Return the [X, Y] coordinate for the center point of the cell that contains the specified text.  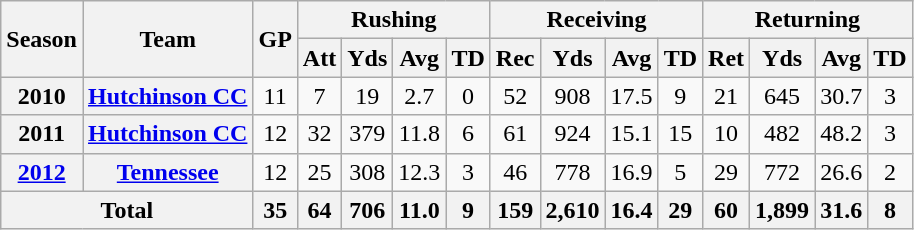
1,899 [782, 210]
7 [319, 96]
308 [368, 172]
60 [726, 210]
Att [319, 58]
12.3 [420, 172]
Rushing [394, 20]
379 [368, 134]
46 [515, 172]
64 [319, 210]
11 [275, 96]
17.5 [632, 96]
2012 [42, 172]
25 [319, 172]
2 [890, 172]
16.9 [632, 172]
645 [782, 96]
2,610 [572, 210]
924 [572, 134]
16.4 [632, 210]
26.6 [842, 172]
32 [319, 134]
0 [468, 96]
30.7 [842, 96]
778 [572, 172]
Receiving [596, 20]
31.6 [842, 210]
2.7 [420, 96]
2011 [42, 134]
772 [782, 172]
Ret [726, 58]
52 [515, 96]
Tennessee [167, 172]
15 [680, 134]
19 [368, 96]
706 [368, 210]
908 [572, 96]
10 [726, 134]
35 [275, 210]
8 [890, 210]
15.1 [632, 134]
Returning [808, 20]
21 [726, 96]
11.8 [420, 134]
48.2 [842, 134]
6 [468, 134]
Team [167, 39]
Season [42, 39]
159 [515, 210]
5 [680, 172]
61 [515, 134]
GP [275, 39]
Rec [515, 58]
2010 [42, 96]
Total [127, 210]
482 [782, 134]
11.0 [420, 210]
